Output the (x, y) coordinate of the center of the cell containing the given text.  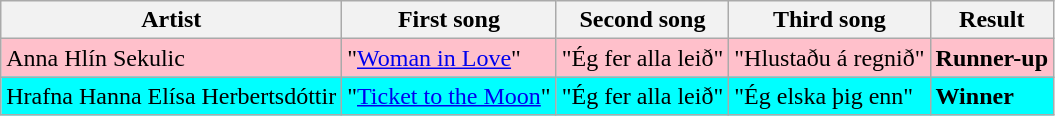
Second song (642, 20)
"Ticket to the Moon" (449, 96)
Artist (172, 20)
Runner-up (992, 58)
Anna Hlín Sekulic (172, 58)
"Ég elska þig enn" (830, 96)
Third song (830, 20)
Winner (992, 96)
Result (992, 20)
First song (449, 20)
"Hlustaðu á regnið" (830, 58)
Hrafna Hanna Elísa Herbertsdóttir (172, 96)
"Woman in Love" (449, 58)
